From the cell containing the given text, extract its center point as (x, y) coordinate. 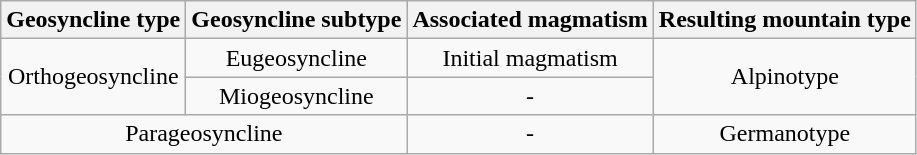
Resulting mountain type (784, 20)
Initial magmatism (530, 58)
Orthogeosyncline (94, 77)
Eugeosyncline (296, 58)
Geosyncline type (94, 20)
Germanotype (784, 134)
Miogeosyncline (296, 96)
Alpinotype (784, 77)
Associated magmatism (530, 20)
Parageosyncline (204, 134)
Geosyncline subtype (296, 20)
